Return [X, Y] of the center of cell containing provided text 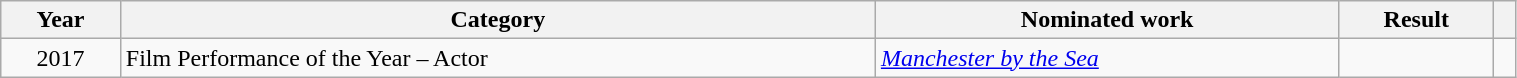
Film Performance of the Year – Actor [498, 58]
Result [1416, 20]
Category [498, 20]
Manchester by the Sea [1107, 58]
2017 [61, 58]
Nominated work [1107, 20]
Year [61, 20]
